Capture the cell that displays the provided text and extract its (X, Y) central coordinate. 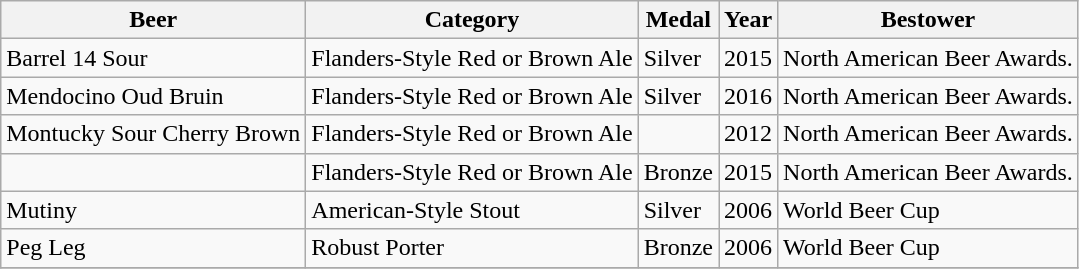
Bestower (928, 20)
Barrel 14 Sour (154, 58)
Mendocino Oud Bruin (154, 96)
Category (472, 20)
Robust Porter (472, 248)
Mutiny (154, 210)
Medal (678, 20)
Peg Leg (154, 248)
Year (748, 20)
2012 (748, 134)
Montucky Sour Cherry Brown (154, 134)
American-Style Stout (472, 210)
Beer (154, 20)
2016 (748, 96)
